Find where the given text appears and provide that cell's center as [X, Y] coordinate. 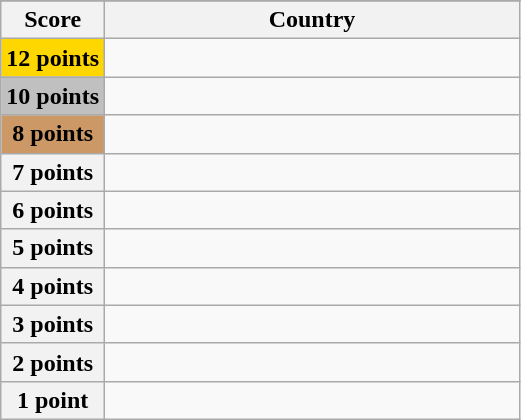
5 points [53, 248]
12 points [53, 58]
3 points [53, 324]
2 points [53, 362]
4 points [53, 286]
10 points [53, 96]
6 points [53, 210]
8 points [53, 134]
1 point [53, 400]
7 points [53, 172]
Score [53, 20]
Country [312, 20]
